Identify which cell holds the provided text, then report its [x, y] central coordinate. 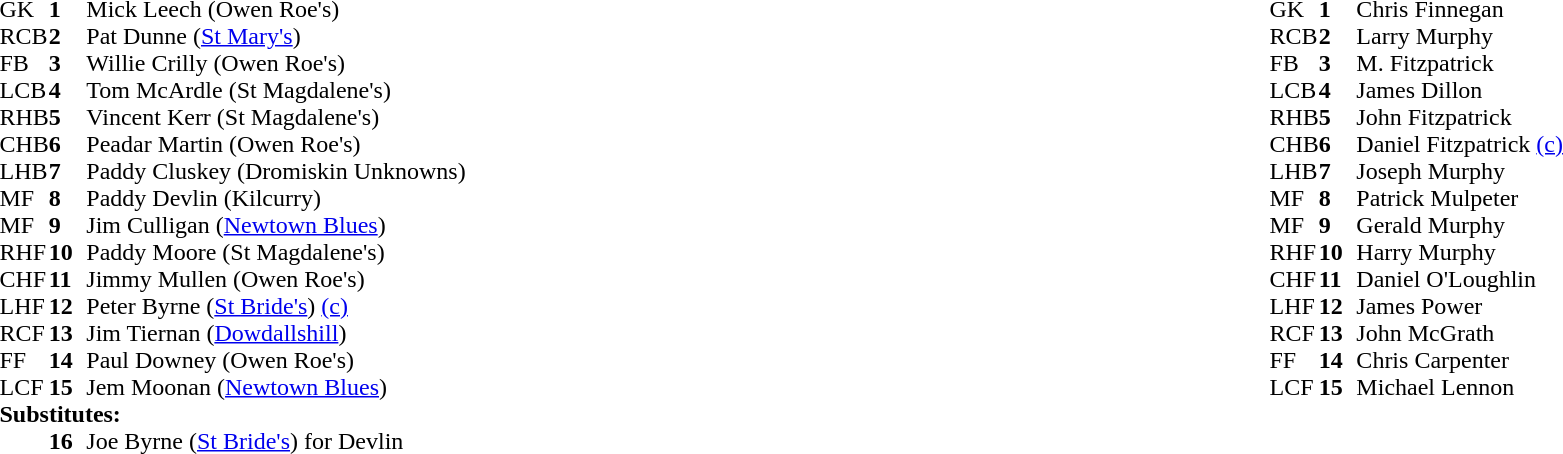
Chris Carpenter [1460, 360]
Peadar Martin (Owen Roe's) [276, 144]
Jim Culligan (Newtown Blues) [276, 226]
Paddy Moore (St Magdalene's) [276, 252]
Joseph Murphy [1460, 172]
Paul Downey (Owen Roe's) [276, 360]
Willie Crilly (Owen Roe's) [276, 64]
Vincent Kerr (St Magdalene's) [276, 118]
M. Fitzpatrick [1460, 64]
Tom McArdle (St Magdalene's) [276, 90]
James Power [1460, 306]
Larry Murphy [1460, 36]
Paddy Devlin (Kilcurry) [276, 198]
Daniel Fitzpatrick (c) [1460, 144]
Jem Moonan (Newtown Blues) [276, 388]
Substitutes: [233, 414]
Michael Lennon [1460, 388]
Peter Byrne (St Bride's) (c) [276, 306]
Jim Tiernan (Dowdallshill) [276, 334]
Harry Murphy [1460, 252]
Paddy Cluskey (Dromiskin Unknowns) [276, 172]
Gerald Murphy [1460, 226]
John Fitzpatrick [1460, 118]
James Dillon [1460, 90]
John McGrath [1460, 334]
Jimmy Mullen (Owen Roe's) [276, 280]
Patrick Mulpeter [1460, 198]
Pat Dunne (St Mary's) [276, 36]
Daniel O'Loughlin [1460, 280]
